Return [X, Y] of the center of cell containing provided text 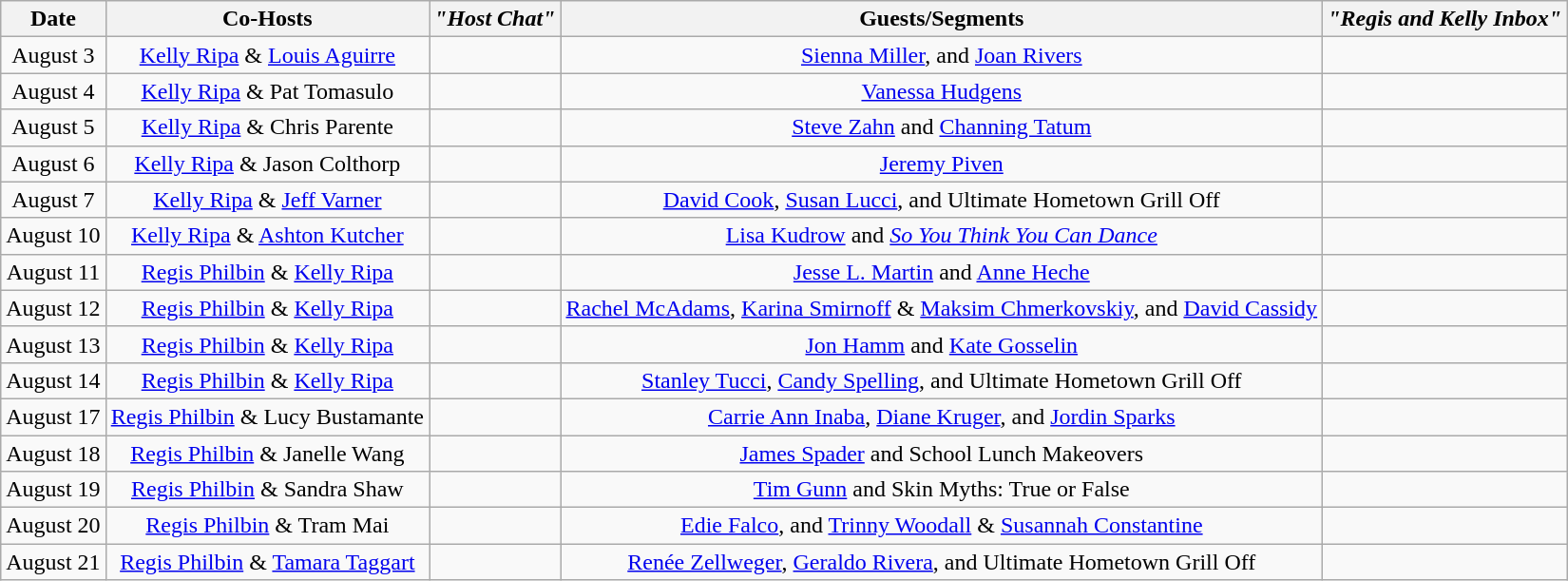
August 6 [53, 164]
August 21 [53, 562]
Regis Philbin & Tamara Taggart [267, 562]
Regis Philbin & Sandra Shaw [267, 490]
August 7 [53, 200]
Kelly Ripa & Ashton Kutcher [267, 236]
Guests/Segments [942, 19]
August 14 [53, 380]
Date [53, 19]
Kelly Ripa & Jeff Varner [267, 200]
August 13 [53, 344]
August 19 [53, 490]
Rachel McAdams, Karina Smirnoff & Maksim Chmerkovskiy, and David Cassidy [942, 308]
Regis Philbin & Janelle Wang [267, 454]
August 3 [53, 55]
Carrie Ann Inaba, Diane Kruger, and Jordin Sparks [942, 416]
Edie Falco, and Trinny Woodall & Susannah Constantine [942, 526]
Kelly Ripa & Pat Tomasulo [267, 91]
Renée Zellweger, Geraldo Rivera, and Ultimate Hometown Grill Off [942, 562]
Co-Hosts [267, 19]
Sienna Miller, and Joan Rivers [942, 55]
August 12 [53, 308]
Jon Hamm and Kate Gosselin [942, 344]
David Cook, Susan Lucci, and Ultimate Hometown Grill Off [942, 200]
August 5 [53, 127]
August 4 [53, 91]
"Host Chat" [495, 19]
August 17 [53, 416]
Steve Zahn and Channing Tatum [942, 127]
Stanley Tucci, Candy Spelling, and Ultimate Hometown Grill Off [942, 380]
Vanessa Hudgens [942, 91]
James Spader and School Lunch Makeovers [942, 454]
August 10 [53, 236]
Kelly Ripa & Jason Colthorp [267, 164]
Kelly Ripa & Chris Parente [267, 127]
August 11 [53, 272]
August 20 [53, 526]
Lisa Kudrow and So You Think You Can Dance [942, 236]
Jeremy Piven [942, 164]
Regis Philbin & Lucy Bustamante [267, 416]
Tim Gunn and Skin Myths: True or False [942, 490]
Jesse L. Martin and Anne Heche [942, 272]
August 18 [53, 454]
Regis Philbin & Tram Mai [267, 526]
"Regis and Kelly Inbox" [1444, 19]
Kelly Ripa & Louis Aguirre [267, 55]
